Capture the cell that displays the provided text and extract its (X, Y) central coordinate. 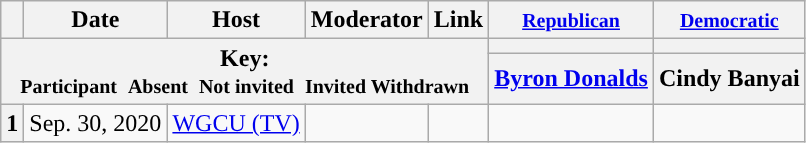
Cindy Banyai (729, 78)
Host (236, 20)
Key: Participant Absent Not invited Invited Withdrawn (245, 72)
Republican (572, 20)
Link (458, 20)
Date (96, 20)
WGCU (TV) (236, 123)
Democratic (729, 20)
Moderator (366, 20)
Sep. 30, 2020 (96, 123)
1 (12, 123)
Byron Donalds (572, 78)
